Pinpoint the cell where the given text exists, returning its [X, Y] midpoint coordinate. 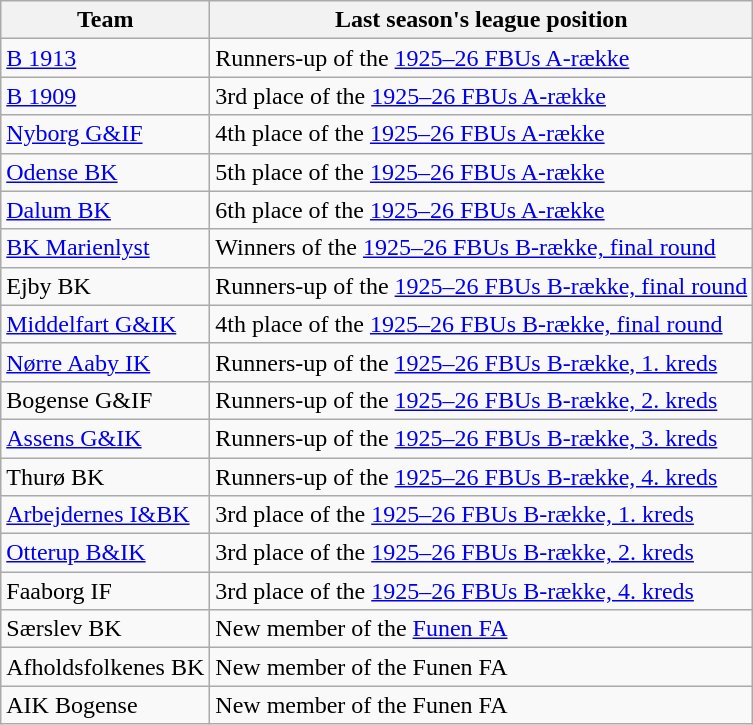
Assens G&IK [106, 438]
Otterup B&IK [106, 553]
4th place of the 1925–26 FBUs A-række [482, 134]
Dalum BK [106, 210]
Nørre Aaby IK [106, 362]
Runners-up of the 1925–26 FBUs B-række, 2. kreds [482, 400]
Runners-up of the 1925–26 FBUs B-række, 4. kreds [482, 477]
Runners-up of the 1925–26 FBUs B-række, 3. kreds [482, 438]
B 1909 [106, 96]
Winners of the 1925–26 FBUs B-række, final round [482, 248]
Team [106, 20]
4th place of the 1925–26 FBUs B-række, final round [482, 324]
Runners-up of the 1925–26 FBUs A-række [482, 58]
3rd place of the 1925–26 FBUs B-række, 2. kreds [482, 553]
B 1913 [106, 58]
5th place of the 1925–26 FBUs A-række [482, 172]
Nyborg G&IF [106, 134]
Afholdsfolkenes BK [106, 667]
Bogense G&IF [106, 400]
Odense BK [106, 172]
Last season's league position [482, 20]
3rd place of the 1925–26 FBUs A-række [482, 96]
Runners-up of the 1925–26 FBUs B-række, final round [482, 286]
3rd place of the 1925–26 FBUs B-række, 1. kreds [482, 515]
Runners-up of the 1925–26 FBUs B-række, 1. kreds [482, 362]
Arbejdernes I&BK [106, 515]
3rd place of the 1925–26 FBUs B-række, 4. kreds [482, 591]
AIK Bogense [106, 705]
Thurø BK [106, 477]
6th place of the 1925–26 FBUs A-række [482, 210]
Middelfart G&IK [106, 324]
BK Marienlyst [106, 248]
Ejby BK [106, 286]
Faaborg IF [106, 591]
Særslev BK [106, 629]
